Scan for the cell matching the given text and deliver its [X, Y] coordinate at center. 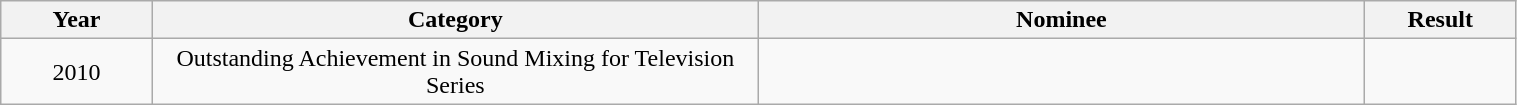
2010 [77, 72]
Nominee [1061, 20]
Year [77, 20]
Category [455, 20]
Result [1440, 20]
Outstanding Achievement in Sound Mixing for Television Series [455, 72]
